Extract the [x, y] coordinate from the center of the cell holding the provided text.  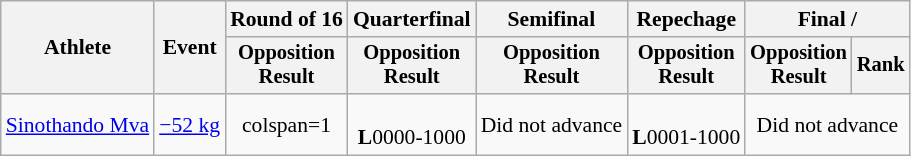
Sinothando Mva [78, 124]
Round of 16 [286, 19]
colspan=1 [286, 124]
−52 kg [190, 124]
Event [190, 48]
Rank [881, 66]
L0001-1000 [686, 124]
Repechage [686, 19]
L0000-1000 [412, 124]
Final / [827, 19]
Quarterfinal [412, 19]
Semifinal [552, 19]
Athlete [78, 48]
